Identify which cell holds the provided text, then report its [X, Y] central coordinate. 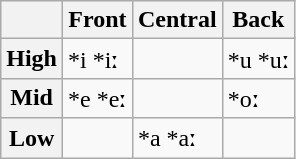
High [32, 59]
Central [177, 20]
*u *uː [258, 59]
Mid [32, 98]
Back [258, 20]
*i *iː [98, 59]
*e *eː [98, 98]
Low [32, 138]
Front [98, 20]
*oː [258, 98]
*a *aː [177, 138]
